Identify which cell holds the provided text, then report its (X, Y) central coordinate. 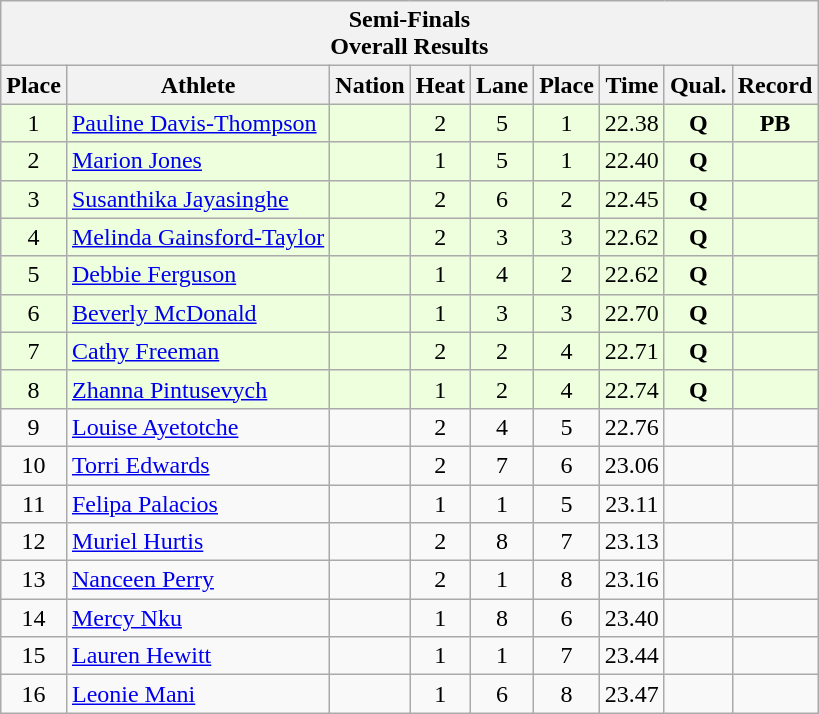
Athlete (198, 85)
Cathy Freeman (198, 351)
14 (34, 618)
Debbie Ferguson (198, 275)
Susanthika Jayasinghe (198, 199)
22.76 (632, 427)
Qual. (698, 85)
Zhanna Pintusevych (198, 389)
Torri Edwards (198, 465)
Lane (502, 85)
Melinda Gainsford-Taylor (198, 237)
9 (34, 427)
16 (34, 694)
Felipa Palacios (198, 503)
Pauline Davis-Thompson (198, 123)
23.47 (632, 694)
22.45 (632, 199)
Lauren Hewitt (198, 656)
Muriel Hurtis (198, 542)
22.38 (632, 123)
Time (632, 85)
22.71 (632, 351)
23.40 (632, 618)
23.06 (632, 465)
23.13 (632, 542)
11 (34, 503)
Louise Ayetotche (198, 427)
Beverly McDonald (198, 313)
Nation (370, 85)
23.16 (632, 580)
23.44 (632, 656)
23.11 (632, 503)
Record (775, 85)
Nanceen Perry (198, 580)
Mercy Nku (198, 618)
Leonie Mani (198, 694)
PB (775, 123)
22.40 (632, 161)
Marion Jones (198, 161)
13 (34, 580)
Semi-Finals Overall Results (410, 34)
22.70 (632, 313)
22.74 (632, 389)
Heat (440, 85)
15 (34, 656)
12 (34, 542)
10 (34, 465)
